Locate the cell with the specified text and output its (x, y) center coordinate. 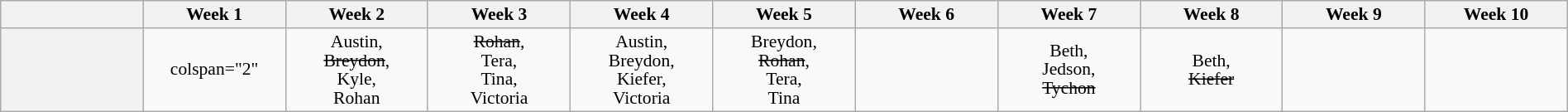
Week 2 (356, 15)
colspan="2" (214, 70)
Beth, Kiefer (1211, 70)
Week 3 (499, 15)
Week 10 (1496, 15)
Beth,Jedson,Tychon (1068, 70)
Week 4 (642, 15)
Austin,Breydon,Kiefer,Victoria (642, 70)
Week 5 (784, 15)
Week 9 (1354, 15)
Austin,Breydon,Kyle,Rohan (356, 70)
Week 8 (1211, 15)
Week 6 (926, 15)
Week 7 (1068, 15)
Breydon,Rohan,Tera,Tina (784, 70)
Rohan,Tera,Tina,Victoria (499, 70)
Week 1 (214, 15)
